Pinpoint the cell where the given text exists, returning its [X, Y] midpoint coordinate. 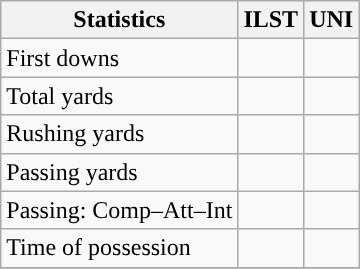
Time of possession [120, 248]
First downs [120, 58]
Passing: Comp–Att–Int [120, 210]
Statistics [120, 20]
Total yards [120, 96]
UNI [332, 20]
ILST [271, 20]
Rushing yards [120, 134]
Passing yards [120, 172]
